Locate the cell with the specified text and output its [x, y] center coordinate. 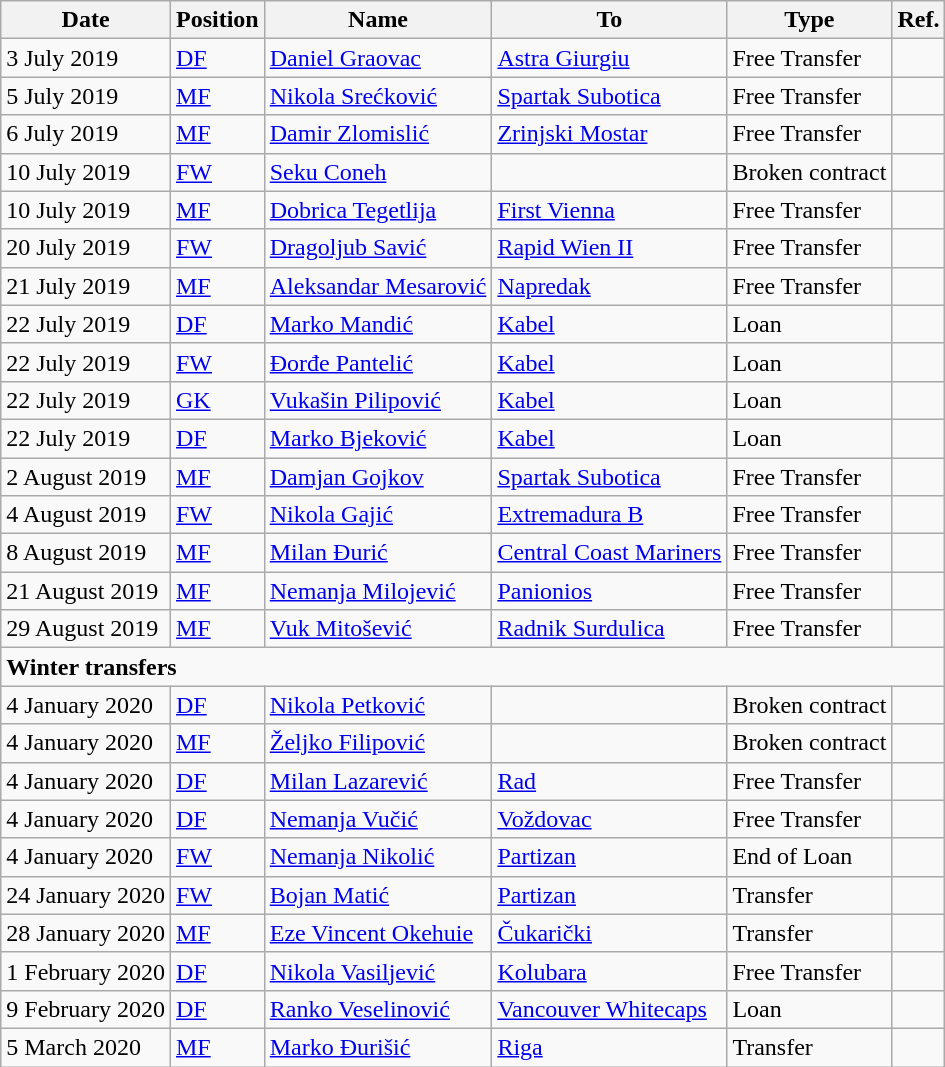
Voždovac [610, 819]
Marko Mandić [378, 324]
Ref. [918, 20]
29 August 2019 [86, 629]
Nikola Gajić [378, 515]
28 January 2020 [86, 933]
2 August 2019 [86, 477]
Type [810, 20]
Napredak [610, 286]
21 August 2019 [86, 591]
Kolubara [610, 971]
Čukarički [610, 933]
20 July 2019 [86, 248]
Vukašin Pilipović [378, 400]
Milan Đurić [378, 553]
Milan Lazarević [378, 781]
GK [217, 400]
8 August 2019 [86, 553]
Dragoljub Savić [378, 248]
3 July 2019 [86, 58]
Nikola Srećković [378, 96]
Name [378, 20]
Panionios [610, 591]
Đorđe Pantelić [378, 362]
Nemanja Nikolić [378, 857]
Radnik Surdulica [610, 629]
1 February 2020 [86, 971]
Nemanja Milojević [378, 591]
Aleksandar Mesarović [378, 286]
To [610, 20]
Riga [610, 1047]
Zrinjski Mostar [610, 134]
Ranko Veselinović [378, 1009]
Winter transfers [473, 667]
Damjan Gojkov [378, 477]
Astra Giurgiu [610, 58]
Daniel Graovac [378, 58]
21 July 2019 [86, 286]
Željko Filipović [378, 743]
Rapid Wien II [610, 248]
5 July 2019 [86, 96]
Eze Vincent Okehuie [378, 933]
Nikola Petković [378, 705]
9 February 2020 [86, 1009]
Bojan Matić [378, 895]
24 January 2020 [86, 895]
Marko Đurišić [378, 1047]
6 July 2019 [86, 134]
Nemanja Vučić [378, 819]
Central Coast Mariners [610, 553]
Vancouver Whitecaps [610, 1009]
Rad [610, 781]
Extremadura B [610, 515]
End of Loan [810, 857]
Date [86, 20]
Seku Coneh [378, 172]
Nikola Vasiljević [378, 971]
Damir Zlomislić [378, 134]
4 August 2019 [86, 515]
First Vienna [610, 210]
Marko Bjeković [378, 438]
Vuk Mitošević [378, 629]
Position [217, 20]
Dobrica Tegetlija [378, 210]
5 March 2020 [86, 1047]
